Extract the (X, Y) coordinate from the center of the cell holding the provided text.  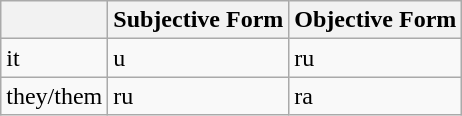
ra (376, 96)
u (198, 58)
they/them (54, 96)
it (54, 58)
Objective Form (376, 20)
Subjective Form (198, 20)
